Detect which cell encompasses the target text, then output its [X, Y] center coordinate. 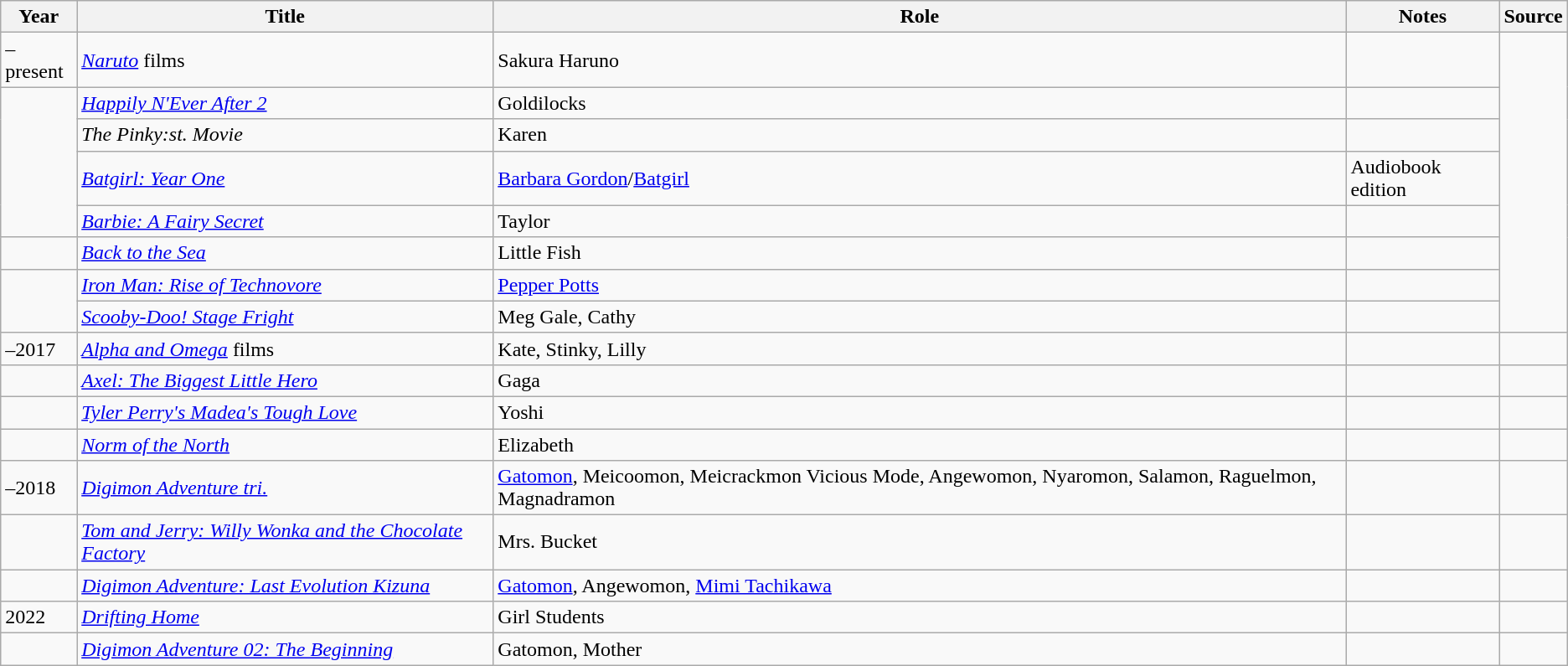
Naruto films [285, 60]
Digimon Adventure tri. [285, 488]
Digimon Adventure: Last Evolution Kizuna [285, 586]
Karen [920, 135]
Barbie: A Fairy Secret [285, 221]
Drifting Home [285, 617]
Audiobook edition [1422, 178]
Title [285, 17]
2022 [39, 617]
Iron Man: Rise of Technovore [285, 285]
Taylor [920, 221]
Elizabeth [920, 445]
Role [920, 17]
Batgirl: Year One [285, 178]
Year [39, 17]
–2018 [39, 488]
Scooby-Doo! Stage Fright [285, 317]
Axel: The Biggest Little Hero [285, 380]
Tyler Perry's Madea's Tough Love [285, 412]
Back to the Sea [285, 253]
The Pinky:st. Movie [285, 135]
Happily N'Ever After 2 [285, 103]
Alpha and Omega films [285, 348]
Digimon Adventure 02: The Beginning [285, 649]
Pepper Potts [920, 285]
Kate, Stinky, Lilly [920, 348]
Barbara Gordon/Batgirl [920, 178]
Gaga [920, 380]
Little Fish [920, 253]
–present [39, 60]
Sakura Haruno [920, 60]
Notes [1422, 17]
Gatomon, Mother [920, 649]
Yoshi [920, 412]
Norm of the North [285, 445]
Mrs. Bucket [920, 543]
Gatomon, Meicoomon, Meicrackmon Vicious Mode, Angewomon, Nyaromon, Salamon, Raguelmon, Magnadramon [920, 488]
Tom and Jerry: Willy Wonka and the Chocolate Factory [285, 543]
Gatomon, Angewomon, Mimi Tachikawa [920, 586]
Meg Gale, Cathy [920, 317]
Goldilocks [920, 103]
–2017 [39, 348]
Girl Students [920, 617]
Source [1533, 17]
